Return [x, y] of the center of cell containing provided text 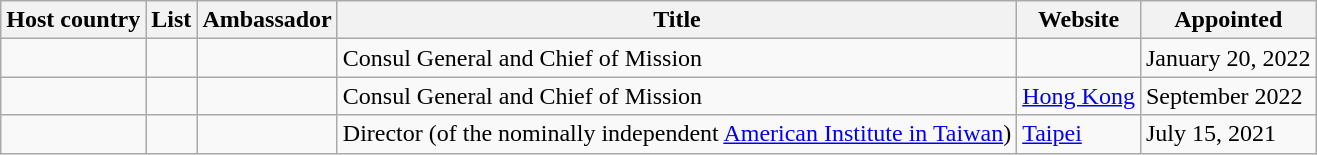
Hong Kong [1079, 96]
Director (of the nominally independent American Institute in Taiwan) [676, 134]
Ambassador [267, 20]
Host country [74, 20]
January 20, 2022 [1228, 58]
September 2022 [1228, 96]
Taipei [1079, 134]
List [172, 20]
Appointed [1228, 20]
Title [676, 20]
Website [1079, 20]
July 15, 2021 [1228, 134]
